Determine the (X, Y) coordinate at the center of the cell enclosing the given text.  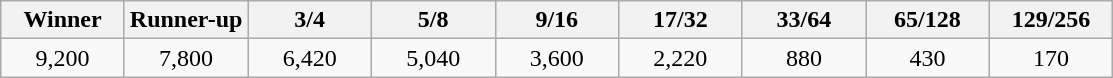
129/256 (1051, 20)
Runner-up (186, 20)
6,420 (310, 58)
9/16 (557, 20)
3,600 (557, 58)
5,040 (433, 58)
2,220 (681, 58)
33/64 (804, 20)
170 (1051, 58)
880 (804, 58)
5/8 (433, 20)
17/32 (681, 20)
65/128 (928, 20)
430 (928, 58)
9,200 (63, 58)
7,800 (186, 58)
Winner (63, 20)
3/4 (310, 20)
